Provide the [x, y] coordinate of the cell's center where the given text is located.  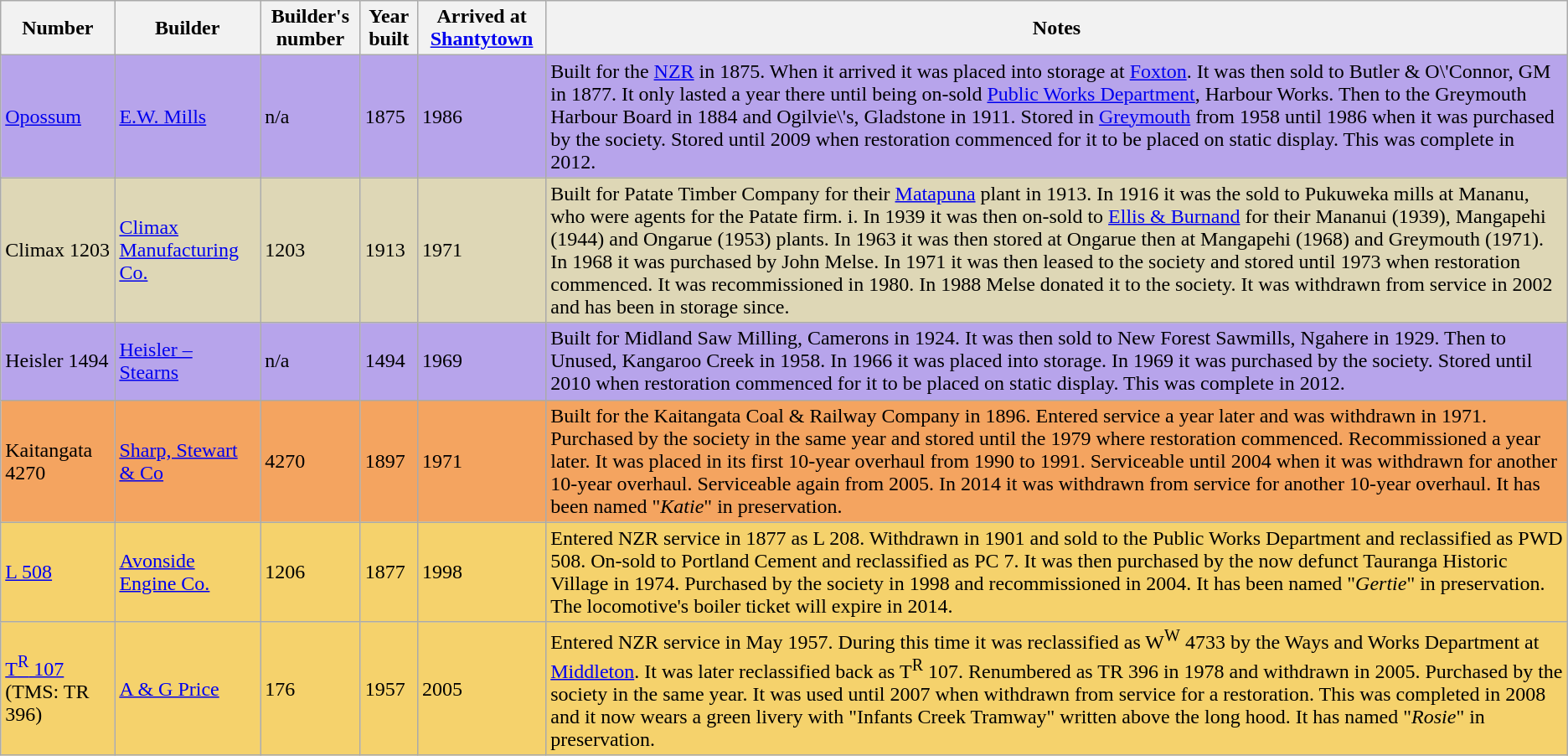
Heisler 1494 [58, 361]
1877 [389, 572]
Sharp, Stewart & Co [188, 461]
1969 [481, 361]
2005 [481, 689]
Heisler – Stearns [188, 361]
1875 [389, 117]
Builder's number [310, 28]
TR 107 (TMS: TR 396) [58, 689]
1913 [389, 250]
1494 [389, 361]
E.W. Mills [188, 117]
Climax Manufacturing Co. [188, 250]
4270 [310, 461]
176 [310, 689]
Notes [1057, 28]
A & G Price [188, 689]
1957 [389, 689]
Builder [188, 28]
1203 [310, 250]
Climax 1203 [58, 250]
1206 [310, 572]
Opossum [58, 117]
1897 [389, 461]
Number [58, 28]
Arrived at Shantytown [481, 28]
Year built [389, 28]
Kaitangata 4270 [58, 461]
1998 [481, 572]
Avonside Engine Co. [188, 572]
1986 [481, 117]
L 508 [58, 572]
